Output the [x, y] coordinate of the center of the cell containing the given text.  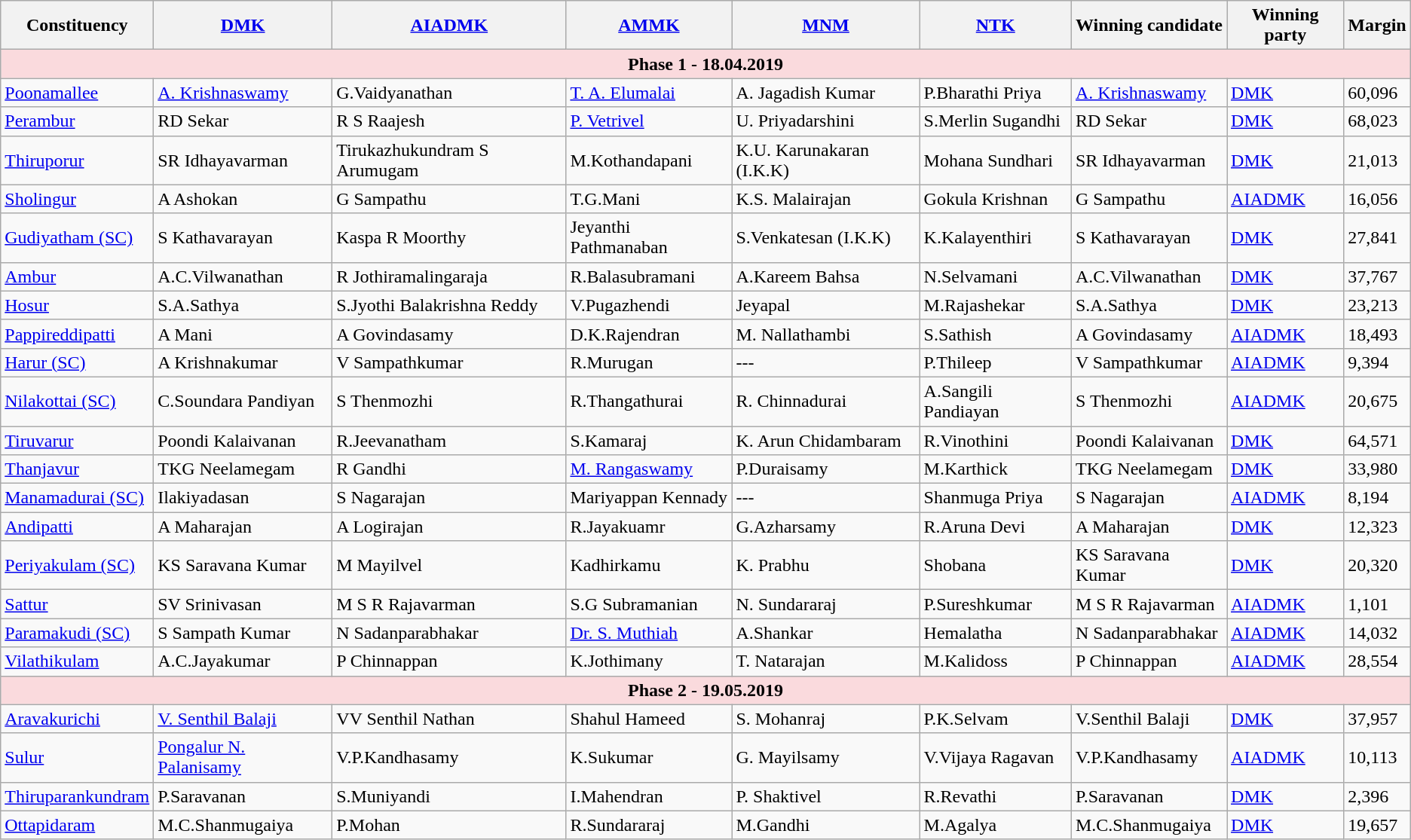
A. Jagadish Kumar [826, 93]
Vilathikulam [77, 661]
T.G.Mani [649, 199]
Sattur [77, 604]
V.Pugazhendi [649, 305]
Shobana [995, 565]
Phase 1 - 18.04.2019 [705, 64]
Ottapidaram [77, 825]
G.Vaidyanathan [449, 93]
VV Senthil Nathan [449, 719]
S.Venkatesan (I.K.K) [826, 238]
N.Selvamani [995, 276]
S.Sathish [995, 334]
M.Agalya [995, 825]
R.Vinothini [995, 441]
P.K.Selvam [995, 719]
64,571 [1377, 441]
8,194 [1377, 498]
Ambur [77, 276]
A Krishnakumar [243, 362]
M. Nallathambi [826, 334]
Kaspa R Moorthy [449, 238]
V.Senthil Balaji [1149, 719]
S Sampath Kumar [243, 633]
Mariyappan Kennady [649, 498]
Gokula Krishnan [995, 199]
Gudiyatham (SC) [77, 238]
Poonamallee [77, 93]
A.C.Jayakumar [243, 661]
60,096 [1377, 93]
P.Bharathi Priya [995, 93]
21,013 [1377, 160]
Mohana Sundhari [995, 160]
P. Shaktivel [826, 796]
U. Priyadarshini [826, 121]
Harur (SC) [77, 362]
Sulur [77, 758]
37,767 [1377, 276]
K.Kalayenthiri [995, 238]
S.Merlin Sugandhi [995, 121]
Dr. S. Muthiah [649, 633]
A.Kareem Bahsa [826, 276]
K.U. Karunakaran (I.K.K) [826, 160]
Ilakiyadasan [243, 498]
K.Sukumar [649, 758]
18,493 [1377, 334]
AMMK [649, 26]
R.Jayakuamr [649, 527]
19,657 [1377, 825]
MNM [826, 26]
S.G Subramanian [649, 604]
A.Shankar [826, 633]
V. Senthil Balaji [243, 719]
Manamadurai (SC) [77, 498]
T. Natarajan [826, 661]
M. Rangaswamy [649, 469]
Phase 2 - 19.05.2019 [705, 690]
K. Arun Chidambaram [826, 441]
T. A. Elumalai [649, 93]
K.Jothimany [649, 661]
68,023 [1377, 121]
R.Thangathurai [649, 401]
33,980 [1377, 469]
A.Sangili Pandiayan [995, 401]
D.K.Rajendran [649, 334]
V.Vijaya Ragavan [995, 758]
G. Mayilsamy [826, 758]
Tiruvarur [77, 441]
M.Kothandapani [649, 160]
R Jothiramalingaraja [449, 276]
10,113 [1377, 758]
R S Raajesh [449, 121]
Sholingur [77, 199]
12,323 [1377, 527]
Shahul Hameed [649, 719]
Periyakulam (SC) [77, 565]
27,841 [1377, 238]
1,101 [1377, 604]
Winning candidate [1149, 26]
Pappireddipatti [77, 334]
P.Mohan [449, 825]
A Ashokan [243, 199]
P. Vetrivel [649, 121]
Paramakudi (SC) [77, 633]
Pongalur N. Palanisamy [243, 758]
Winning party [1286, 26]
M Mayilvel [449, 565]
Thanjavur [77, 469]
P.Duraisamy [826, 469]
R. Chinnadurai [826, 401]
Jeyapal [826, 305]
R.Murugan [649, 362]
20,675 [1377, 401]
Margin [1377, 26]
C.Soundara Pandiyan [243, 401]
P.Thileep [995, 362]
R Gandhi [449, 469]
Constituency [77, 26]
16,056 [1377, 199]
Thiruporur [77, 160]
S. Mohanraj [826, 719]
R.Balasubramani [649, 276]
A Mani [243, 334]
M.Gandhi [826, 825]
Andipatti [77, 527]
Perambur [77, 121]
K.S. Malairajan [826, 199]
NTK [995, 26]
Tirukazhukundram S Arumugam [449, 160]
G.Azharsamy [826, 527]
R.Revathi [995, 796]
20,320 [1377, 565]
Nilakottai (SC) [77, 401]
M.Kalidoss [995, 661]
9,394 [1377, 362]
R.Aruna Devi [995, 527]
S.Jyothi Balakrishna Reddy [449, 305]
R.Jeevanatham [449, 441]
K. Prabhu [826, 565]
37,957 [1377, 719]
Hemalatha [995, 633]
14,032 [1377, 633]
Aravakurichi [77, 719]
A Logirajan [449, 527]
S.Kamaraj [649, 441]
I.Mahendran [649, 796]
SV Srinivasan [243, 604]
S.Muniyandi [449, 796]
Thiruparankundram [77, 796]
23,213 [1377, 305]
Jeyanthi Pathmanaban [649, 238]
Hosur [77, 305]
Shanmuga Priya [995, 498]
P.Sureshkumar [995, 604]
R.Sundararaj [649, 825]
Kadhirkamu [649, 565]
28,554 [1377, 661]
N. Sundararaj [826, 604]
M.Karthick [995, 469]
2,396 [1377, 796]
M.Rajashekar [995, 305]
